Find where the given text appears and provide that cell's center as [x, y] coordinate. 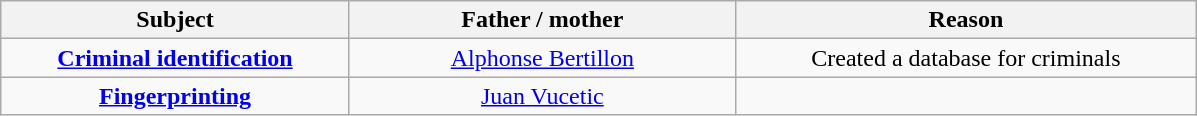
Criminal identification [176, 58]
Juan Vucetic [542, 96]
Alphonse Bertillon [542, 58]
Father / mother [542, 20]
Reason [966, 20]
Fingerprinting [176, 96]
Created a database for criminals [966, 58]
Subject [176, 20]
